Return [X, Y] of the center of cell containing provided text 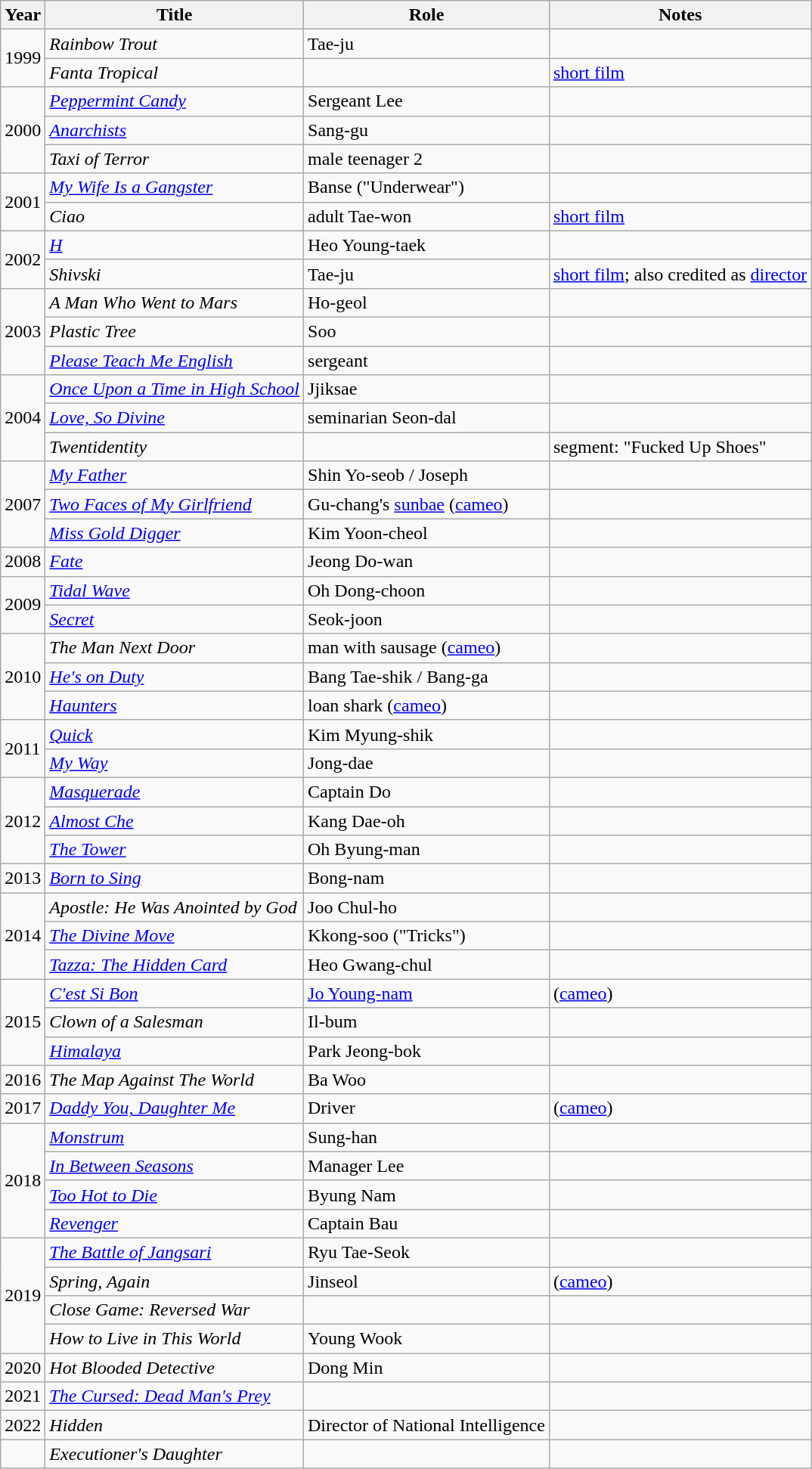
Taxi of Terror [175, 159]
adult Tae-won [426, 216]
The Tower [175, 850]
Quick [175, 734]
Daddy You, Daughter Me [175, 1108]
2016 [23, 1080]
Himalaya [175, 1051]
Haunters [175, 705]
In Between Seasons [175, 1166]
He's on Duty [175, 677]
Sergeant Lee [426, 101]
Shivski [175, 274]
Sung-han [426, 1137]
2022 [23, 1425]
Young Wook [426, 1339]
Clown of a Salesman [175, 1022]
Heo Gwang-chul [426, 965]
2014 [23, 936]
Director of National Intelligence [426, 1425]
Jo Young-nam [426, 993]
Title [175, 15]
Too Hot to Die [175, 1195]
Anarchists [175, 130]
Heo Young-taek [426, 245]
Apostle: He Was Anointed by God [175, 907]
Gu-chang's sunbae (cameo) [426, 504]
short film; also credited as director [680, 274]
2011 [23, 748]
Notes [680, 15]
Almost Che [175, 820]
Bang Tae-shik / Bang-ga [426, 677]
Close Game: Reversed War [175, 1310]
2015 [23, 1022]
2008 [23, 562]
Fanta Tropical [175, 73]
2017 [23, 1108]
loan shark (cameo) [426, 705]
Captain Bau [426, 1223]
2001 [23, 202]
The Cursed: Dead Man's Prey [175, 1396]
2019 [23, 1295]
Kkong-soo ("Tricks") [426, 936]
2020 [23, 1368]
Once Upon a Time in High School [175, 389]
2003 [23, 331]
The Map Against The World [175, 1080]
Jong-dae [426, 763]
Rainbow Trout [175, 44]
Bong-nam [426, 879]
Dong Min [426, 1368]
2010 [23, 677]
Il-bum [426, 1022]
Kim Myung-shik [426, 734]
Sang-gu [426, 130]
Oh Byung-man [426, 850]
Kim Yoon-cheol [426, 533]
Shin Yo-seob / Joseph [426, 476]
2002 [23, 259]
How to Live in This World [175, 1339]
man with sausage (cameo) [426, 648]
Executioner's Daughter [175, 1454]
1999 [23, 58]
male teenager 2 [426, 159]
Year [23, 15]
Miss Gold Digger [175, 533]
My Father [175, 476]
Driver [426, 1108]
Peppermint Candy [175, 101]
Jinseol [426, 1282]
Revenger [175, 1223]
A Man Who Went to Mars [175, 302]
sergeant [426, 361]
C'est Si Bon [175, 993]
2007 [23, 504]
Twentidentity [175, 447]
Hot Blooded Detective [175, 1368]
Please Teach Me English [175, 361]
H [175, 245]
2000 [23, 130]
Spring, Again [175, 1282]
Ryu Tae-Seok [426, 1252]
2009 [23, 605]
seminarian Seon-dal [426, 418]
Fate [175, 562]
The Man Next Door [175, 648]
Ho-geol [426, 302]
2004 [23, 418]
2021 [23, 1396]
Two Faces of My Girlfriend [175, 504]
My Way [175, 763]
Secret [175, 619]
Jeong Do-wan [426, 562]
Ciao [175, 216]
The Battle of Jangsari [175, 1252]
Tazza: The Hidden Card [175, 965]
Monstrum [175, 1137]
Hidden [175, 1425]
Role [426, 15]
Born to Sing [175, 879]
Manager Lee [426, 1166]
Plastic Tree [175, 331]
Oh Dong-choon [426, 590]
Jjiksae [426, 389]
2013 [23, 879]
Park Jeong-bok [426, 1051]
Captain Do [426, 792]
Byung Nam [426, 1195]
Love, So Divine [175, 418]
Seok-joon [426, 619]
Banse ("Underwear") [426, 187]
The Divine Move [175, 936]
2012 [23, 820]
segment: "Fucked Up Shoes" [680, 447]
Ba Woo [426, 1080]
Joo Chul-ho [426, 907]
Masquerade [175, 792]
2018 [23, 1180]
Soo [426, 331]
My Wife Is a Gangster [175, 187]
Tidal Wave [175, 590]
Kang Dae-oh [426, 820]
